Locate the cell with the specified text and output its (x, y) center coordinate. 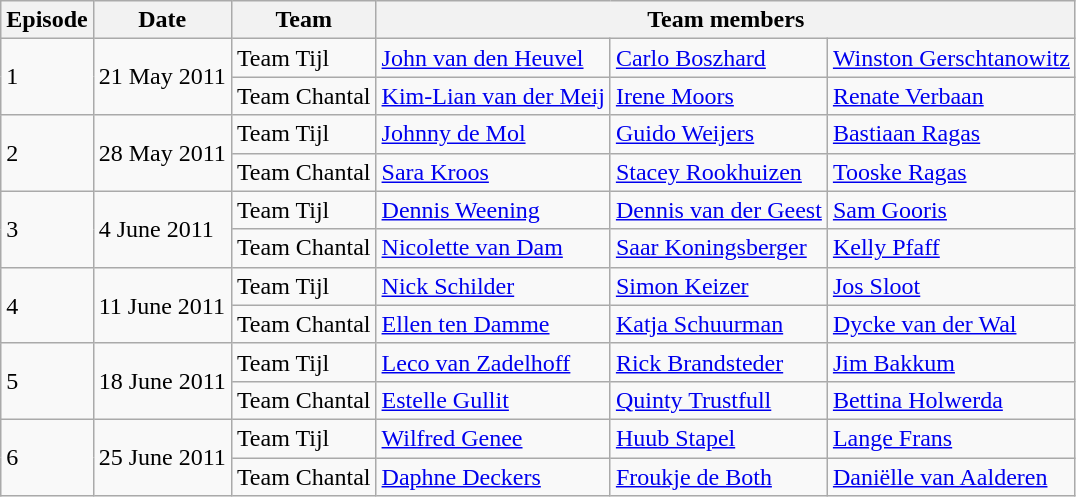
Daphne Deckers (493, 477)
Daniëlle van Aalderen (951, 477)
5 (47, 381)
Kim-Lian van der Meij (493, 96)
Bastiaan Ragas (951, 134)
Wilfred Genee (493, 438)
2 (47, 153)
Simon Keizer (718, 286)
Team members (726, 20)
Kelly Pfaff (951, 248)
6 (47, 457)
21 May 2011 (162, 77)
Nicolette van Dam (493, 248)
Dennis Weening (493, 210)
Bettina Holwerda (951, 400)
Stacey Rookhuizen (718, 172)
Sam Gooris (951, 210)
Date (162, 20)
Irene Moors (718, 96)
Leco van Zadelhoff (493, 362)
Estelle Gullit (493, 400)
Guido Weijers (718, 134)
4 June 2011 (162, 229)
Saar Koningsberger (718, 248)
Nick Schilder (493, 286)
Sara Kroos (493, 172)
Huub Stapel (718, 438)
Carlo Boszhard (718, 58)
25 June 2011 (162, 457)
Dycke van der Wal (951, 324)
Froukje de Both (718, 477)
11 June 2011 (162, 305)
Ellen ten Damme (493, 324)
Jos Sloot (951, 286)
Katja Schuurman (718, 324)
Winston Gerschtanowitz (951, 58)
1 (47, 77)
Johnny de Mol (493, 134)
28 May 2011 (162, 153)
Team (304, 20)
Quinty Trustfull (718, 400)
Lange Frans (951, 438)
Renate Verbaan (951, 96)
18 June 2011 (162, 381)
Dennis van der Geest (718, 210)
Rick Brandsteder (718, 362)
Jim Bakkum (951, 362)
John van den Heuvel (493, 58)
3 (47, 229)
4 (47, 305)
Episode (47, 20)
Tooske Ragas (951, 172)
